Return (x, y) of the center of cell containing provided text 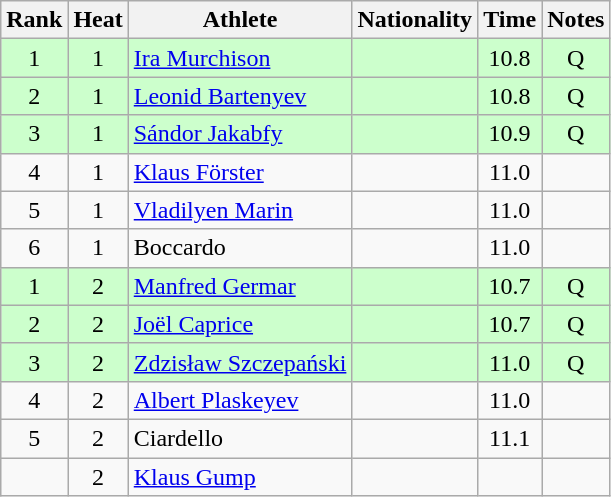
6 (34, 248)
Boccardo (240, 248)
10.9 (510, 134)
Time (510, 20)
Leonid Bartenyev (240, 96)
Vladilyen Marin (240, 210)
Albert Plaskeyev (240, 400)
Athlete (240, 20)
11.1 (510, 438)
Manfred Germar (240, 286)
Joël Caprice (240, 324)
Ira Murchison (240, 58)
Rank (34, 20)
Klaus Gump (240, 477)
Zdzisław Szczepański (240, 362)
Heat (98, 20)
Sándor Jakabfy (240, 134)
Notes (576, 20)
Ciardello (240, 438)
Klaus Förster (240, 172)
Nationality (415, 20)
